Capture the cell that displays the provided text and extract its (x, y) central coordinate. 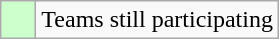
Teams still participating (158, 20)
